Identify which cell holds the provided text, then report its [x, y] central coordinate. 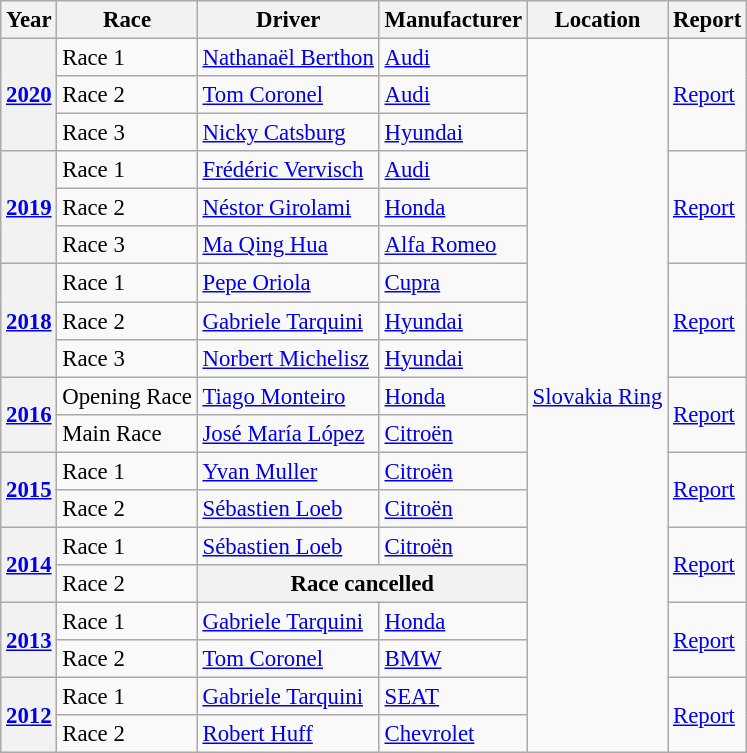
Driver [288, 20]
Manufacturer [453, 20]
2018 [29, 320]
Yvan Muller [288, 471]
Robert Huff [288, 734]
Slovakia Ring [597, 396]
Race [127, 20]
Chevrolet [453, 734]
2020 [29, 96]
2016 [29, 414]
Néstor Girolami [288, 208]
Nicky Catsburg [288, 133]
SEAT [453, 697]
Pepe Oriola [288, 283]
BMW [453, 659]
2019 [29, 208]
Tiago Monteiro [288, 396]
José María López [288, 433]
Ma Qing Hua [288, 245]
Frédéric Vervisch [288, 170]
2015 [29, 490]
Nathanaël Berthon [288, 58]
Location [597, 20]
Year [29, 20]
Opening Race [127, 396]
2013 [29, 640]
Cupra [453, 283]
Alfa Romeo [453, 245]
2014 [29, 564]
2012 [29, 716]
Main Race [127, 433]
Race cancelled [362, 584]
Norbert Michelisz [288, 358]
